Scan for the cell matching the given text and deliver its (x, y) coordinate at center. 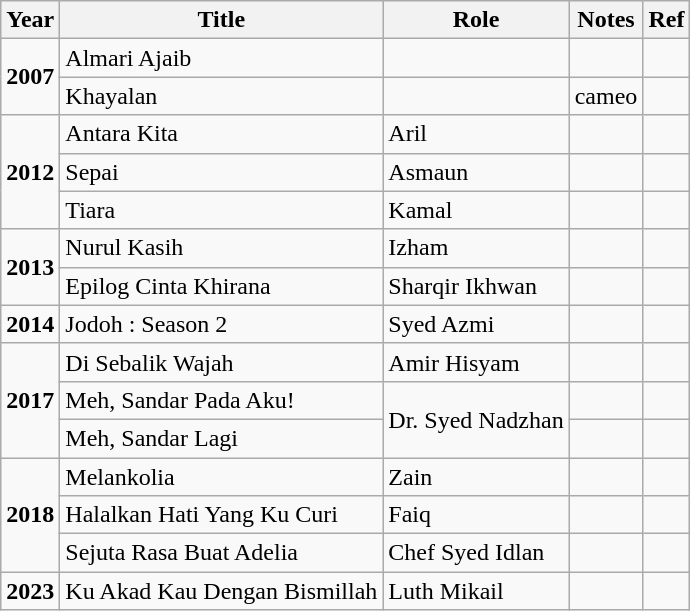
Kamal (476, 210)
Meh, Sandar Pada Aku! (222, 400)
Di Sebalik Wajah (222, 362)
Meh, Sandar Lagi (222, 438)
Tiara (222, 210)
Notes (606, 20)
Amir Hisyam (476, 362)
Sharqir Ikhwan (476, 286)
2013 (30, 267)
Ku Akad Kau Dengan Bismillah (222, 591)
2023 (30, 591)
Khayalan (222, 96)
Izham (476, 248)
2012 (30, 172)
Faiq (476, 515)
Luth Mikail (476, 591)
Nurul Kasih (222, 248)
2014 (30, 324)
Jodoh : Season 2 (222, 324)
Syed Azmi (476, 324)
Chef Syed Idlan (476, 553)
2007 (30, 77)
Antara Kita (222, 134)
Almari Ajaib (222, 58)
Zain (476, 477)
Title (222, 20)
Sejuta Rasa Buat Adelia (222, 553)
2017 (30, 400)
Aril (476, 134)
2018 (30, 515)
Dr. Syed Nadzhan (476, 419)
Epilog Cinta Khirana (222, 286)
Year (30, 20)
cameo (606, 96)
Ref (666, 20)
Sepai (222, 172)
Halalkan Hati Yang Ku Curi (222, 515)
Role (476, 20)
Asmaun (476, 172)
Melankolia (222, 477)
